Identify which cell holds the provided text, then report its (X, Y) central coordinate. 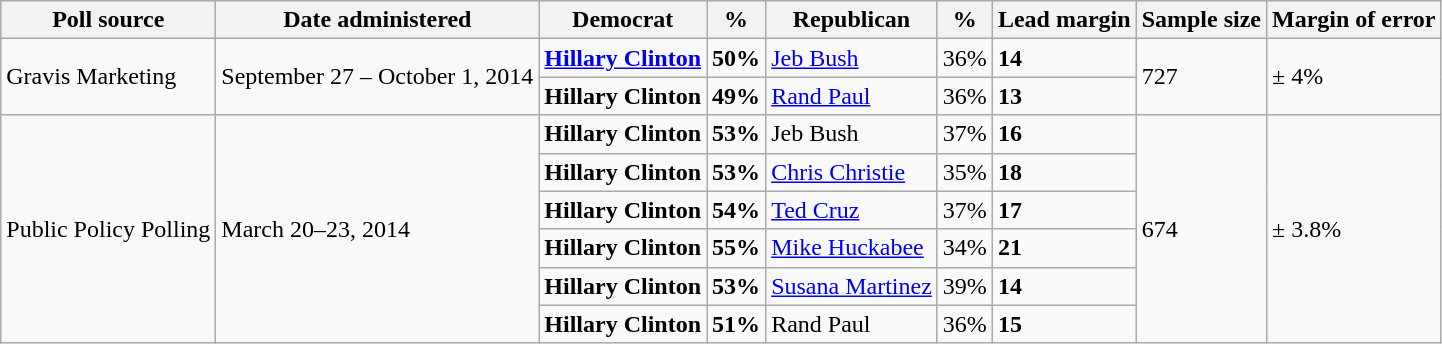
Gravis Marketing (108, 77)
Ted Cruz (852, 210)
15 (1064, 324)
Mike Huckabee (852, 248)
16 (1064, 134)
Poll source (108, 20)
674 (1201, 229)
39% (964, 286)
Public Policy Polling (108, 229)
55% (736, 248)
49% (736, 96)
± 3.8% (1354, 229)
54% (736, 210)
727 (1201, 77)
Republican (852, 20)
Chris Christie (852, 172)
21 (1064, 248)
September 27 – October 1, 2014 (378, 77)
Sample size (1201, 20)
Lead margin (1064, 20)
Susana Martinez (852, 286)
18 (1064, 172)
March 20–23, 2014 (378, 229)
35% (964, 172)
17 (1064, 210)
51% (736, 324)
± 4% (1354, 77)
Date administered (378, 20)
Margin of error (1354, 20)
50% (736, 58)
34% (964, 248)
Democrat (623, 20)
13 (1064, 96)
